Search for the cell housing the specified text and yield its [x, y] center coordinate. 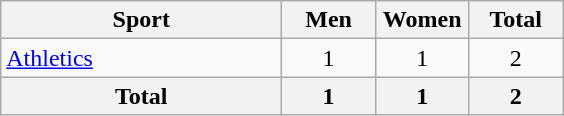
Women [422, 20]
Athletics [142, 58]
Sport [142, 20]
Men [329, 20]
